Extract the [x, y] coordinate from the center of the cell holding the provided text.  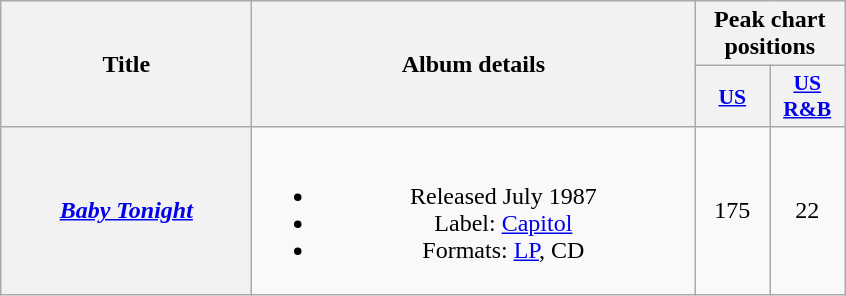
Peak chart positions [770, 34]
175 [732, 210]
Released July 1987Label: CapitolFormats: LP, CD [474, 210]
Album details [474, 64]
Baby Tonight [126, 210]
Title [126, 64]
US [732, 96]
22 [808, 210]
US R&B [808, 96]
